For the text-containing cell, return its midpoint in [X, Y] coordinate format. 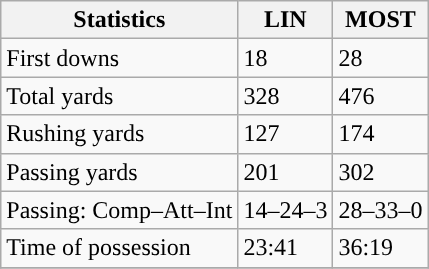
Total yards [120, 96]
MOST [380, 20]
127 [286, 134]
Passing: Comp–Att–Int [120, 210]
201 [286, 172]
302 [380, 172]
Passing yards [120, 172]
36:19 [380, 248]
28–33–0 [380, 210]
18 [286, 58]
First downs [120, 58]
14–24–3 [286, 210]
LIN [286, 20]
Statistics [120, 20]
23:41 [286, 248]
174 [380, 134]
Rushing yards [120, 134]
328 [286, 96]
476 [380, 96]
28 [380, 58]
Time of possession [120, 248]
